Find where the given text appears and provide that cell's center as [x, y] coordinate. 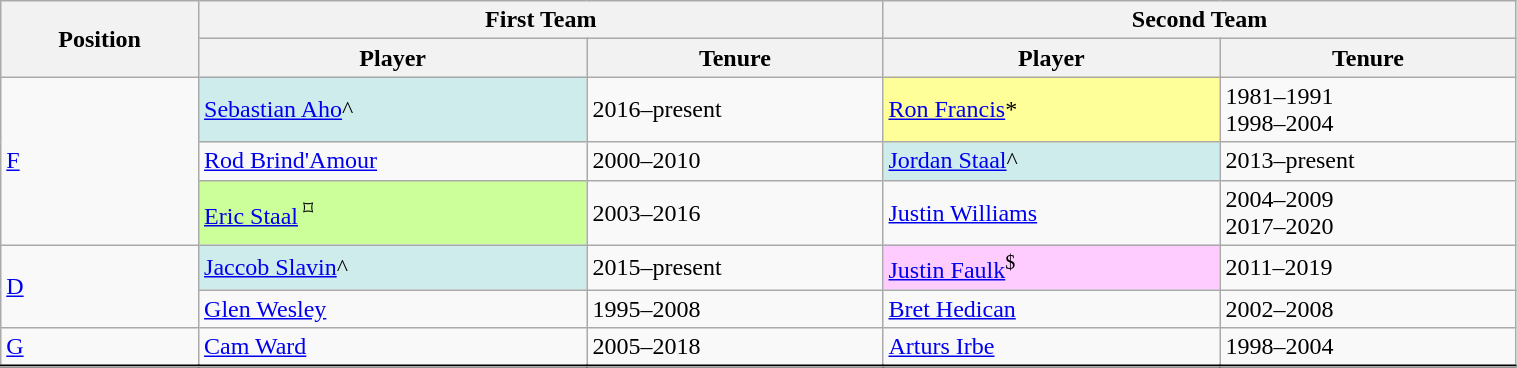
1981–19911998–2004 [1368, 110]
2000–2010 [735, 161]
Arturs Irbe [1052, 348]
Ron Francis* [1052, 110]
Cam Ward [393, 348]
Rod Brind'Amour [393, 161]
Jaccob Slavin^ [393, 268]
G [100, 348]
Jordan Staal^ [1052, 161]
F [100, 161]
2004–20092017–2020 [1368, 212]
2003–2016 [735, 212]
1998–2004 [1368, 348]
Justin Williams [1052, 212]
2002–2008 [1368, 309]
Bret Hedican [1052, 309]
Position [100, 39]
2011–2019 [1368, 268]
2016–present [735, 110]
Second Team [1200, 20]
First Team [541, 20]
2013–present [1368, 161]
Justin Faulk$ [1052, 268]
2005–2018 [735, 348]
Glen Wesley [393, 309]
1995–2008 [735, 309]
2015–present [735, 268]
Sebastian Aho^ [393, 110]
D [100, 286]
Eric Staal ⌑ [393, 212]
